Detect which cell encompasses the target text, then output its [X, Y] center coordinate. 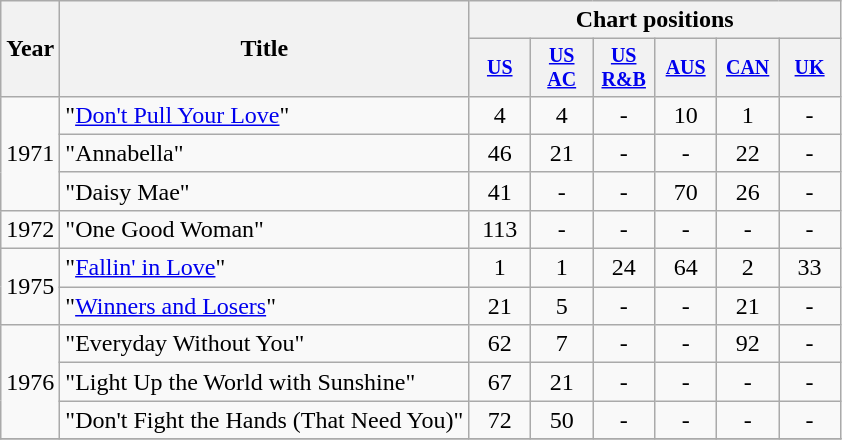
Year [30, 49]
US [500, 68]
7 [562, 344]
1971 [30, 153]
Chart positions [655, 20]
62 [500, 344]
"Don't Pull Your Love" [264, 115]
72 [500, 420]
"Fallin' in Love" [264, 268]
70 [686, 191]
46 [500, 153]
"One Good Woman" [264, 229]
1976 [30, 382]
113 [500, 229]
33 [810, 268]
AUS [686, 68]
5 [562, 306]
"Don't Fight the Hands (That Need You)" [264, 420]
64 [686, 268]
50 [562, 420]
"Winners and Losers" [264, 306]
CAN [748, 68]
92 [748, 344]
USAC [562, 68]
"Daisy Mae" [264, 191]
"Everyday Without You" [264, 344]
USR&B [624, 68]
26 [748, 191]
UK [810, 68]
2 [748, 268]
67 [500, 382]
1972 [30, 229]
10 [686, 115]
41 [500, 191]
"Annabella" [264, 153]
1975 [30, 287]
Title [264, 49]
24 [624, 268]
"Light Up the World with Sunshine" [264, 382]
22 [748, 153]
